Provide the (x, y) coordinate of the cell's center where the given text is located.  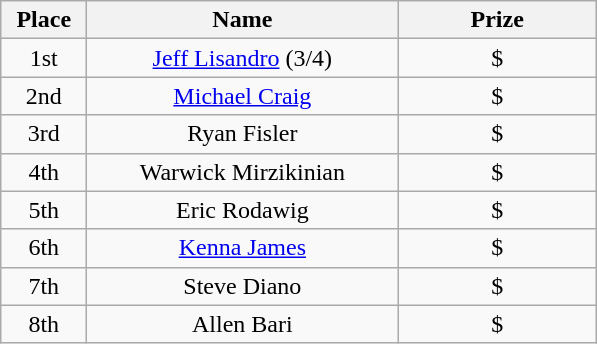
Eric Rodawig (242, 210)
2nd (44, 96)
Warwick Mirzikinian (242, 172)
Michael Craig (242, 96)
6th (44, 248)
3rd (44, 134)
Steve Diano (242, 286)
4th (44, 172)
Jeff Lisandro (3/4) (242, 58)
Place (44, 20)
1st (44, 58)
8th (44, 324)
Kenna James (242, 248)
Allen Bari (242, 324)
5th (44, 210)
Ryan Fisler (242, 134)
Prize (498, 20)
7th (44, 286)
Name (242, 20)
